Find where the given text appears and provide that cell's center as (X, Y) coordinate. 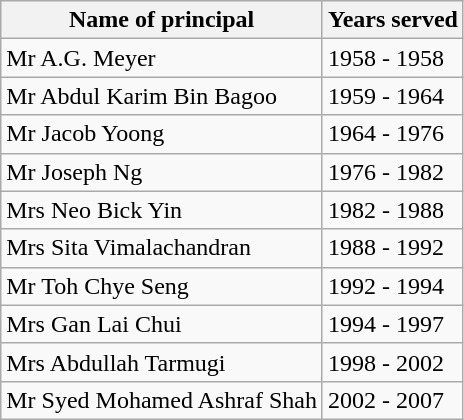
1959 - 1964 (392, 96)
1988 - 1992 (392, 248)
Mr Joseph Ng (162, 172)
1994 - 1997 (392, 324)
Mrs Gan Lai Chui (162, 324)
Mrs Sita Vimalachandran (162, 248)
1964 - 1976 (392, 134)
2002 - 2007 (392, 400)
Mr Abdul Karim Bin Bagoo (162, 96)
Mr Jacob Yoong (162, 134)
1998 - 2002 (392, 362)
Name of principal (162, 20)
Mr Toh Chye Seng (162, 286)
1958 - 1958 (392, 58)
Years served (392, 20)
1982 - 1988 (392, 210)
Mrs Neo Bick Yin (162, 210)
Mrs Abdullah Tarmugi (162, 362)
1976 - 1982 (392, 172)
1992 - 1994 (392, 286)
Mr A.G. Meyer (162, 58)
Mr Syed Mohamed Ashraf Shah (162, 400)
